Capture the cell that displays the provided text and extract its [x, y] central coordinate. 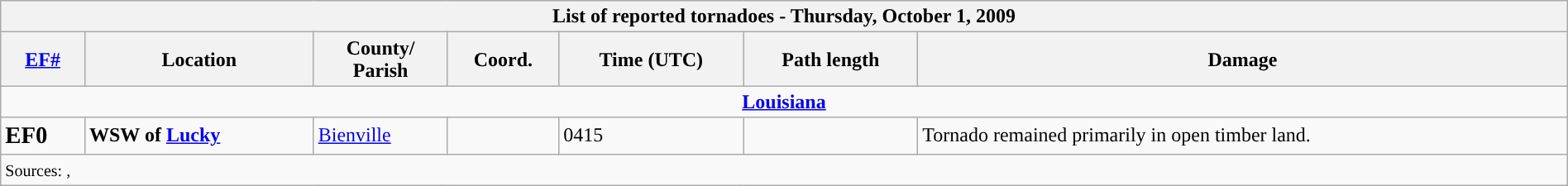
EF# [43, 60]
Coord. [503, 60]
Path length [830, 60]
Damage [1242, 60]
County/Parish [380, 60]
Location [198, 60]
Time (UTC) [652, 60]
0415 [652, 136]
Bienville [380, 136]
Tornado remained primarily in open timber land. [1242, 136]
EF0 [43, 136]
Sources: , [784, 169]
WSW of Lucky [198, 136]
List of reported tornadoes - Thursday, October 1, 2009 [784, 17]
Louisiana [784, 102]
